Find where the given text appears and provide that cell's center as [X, Y] coordinate. 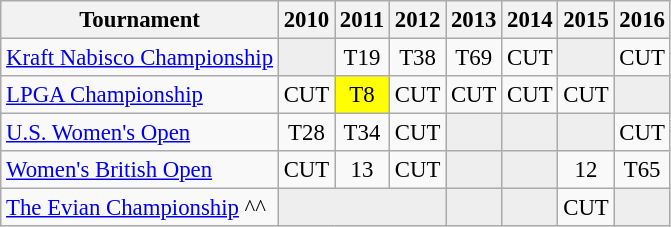
LPGA Championship [140, 95]
2013 [474, 20]
2014 [530, 20]
13 [362, 170]
2011 [362, 20]
T65 [642, 170]
Tournament [140, 20]
U.S. Women's Open [140, 133]
T34 [362, 133]
T69 [474, 58]
The Evian Championship ^^ [140, 208]
2012 [417, 20]
T38 [417, 58]
Kraft Nabisco Championship [140, 58]
T28 [306, 133]
12 [586, 170]
2016 [642, 20]
2015 [586, 20]
T8 [362, 95]
2010 [306, 20]
Women's British Open [140, 170]
T19 [362, 58]
